Return (X, Y) of the center of cell containing provided text 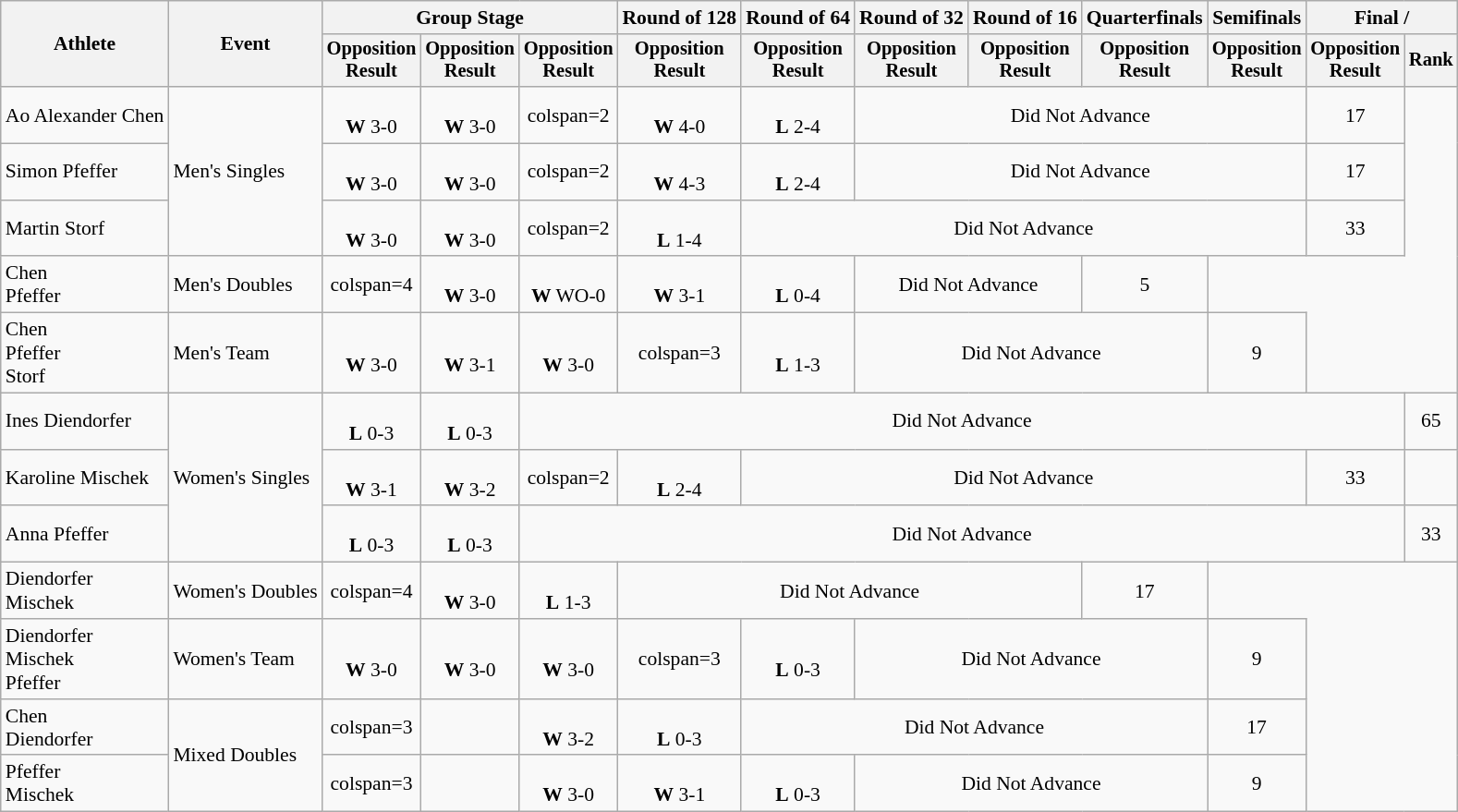
Men's Team (245, 353)
Men's Doubles (245, 285)
Final / (1381, 18)
Quarterfinals (1145, 18)
Semifinals (1257, 18)
Event (245, 44)
Round of 128 (679, 18)
L 0-4 (798, 285)
W 4-0 (679, 115)
DiendorferMischekPfeffer (85, 660)
Ines Diendorfer (85, 421)
Group Stage (470, 18)
Anna Pfeffer (85, 534)
65 (1431, 421)
Men's Singles (245, 172)
Round of 16 (1026, 18)
Women's Doubles (245, 591)
DiendorferMischek (85, 591)
Ao Alexander Chen (85, 115)
Athlete (85, 44)
ChenPfeffer (85, 285)
Round of 64 (798, 18)
ChenPfefferStorf (85, 353)
PfefferMischek (85, 783)
Rank (1431, 61)
Karoline Mischek (85, 479)
W 4-3 (679, 172)
W WO-0 (569, 285)
Women's Team (245, 660)
5 (1145, 285)
L 1-4 (679, 229)
Women's Singles (245, 479)
ChenDiendorfer (85, 728)
Simon Pfeffer (85, 172)
Mixed Doubles (245, 756)
Martin Storf (85, 229)
Round of 32 (911, 18)
